Return the (x, y) coordinate for the center point of the cell that contains the specified text.  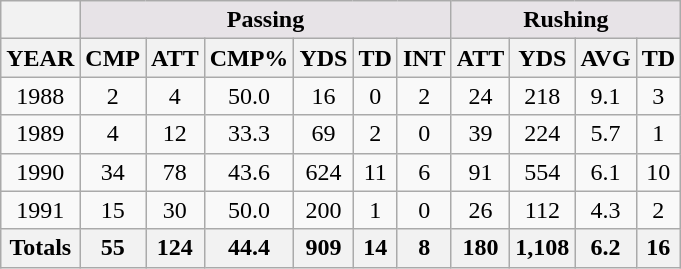
91 (480, 172)
6.1 (606, 172)
AVG (606, 58)
1,108 (542, 248)
44.4 (249, 248)
180 (480, 248)
6.2 (606, 248)
124 (176, 248)
55 (113, 248)
CMP (113, 58)
554 (542, 172)
1988 (40, 96)
34 (113, 172)
INT (424, 58)
Rushing (566, 20)
3 (658, 96)
8 (424, 248)
Passing (266, 20)
69 (324, 134)
10 (658, 172)
624 (324, 172)
33.3 (249, 134)
24 (480, 96)
78 (176, 172)
39 (480, 134)
43.6 (249, 172)
26 (480, 210)
15 (113, 210)
1989 (40, 134)
9.1 (606, 96)
909 (324, 248)
224 (542, 134)
14 (375, 248)
30 (176, 210)
1991 (40, 210)
5.7 (606, 134)
6 (424, 172)
YEAR (40, 58)
218 (542, 96)
12 (176, 134)
11 (375, 172)
112 (542, 210)
Totals (40, 248)
CMP% (249, 58)
4.3 (606, 210)
200 (324, 210)
1990 (40, 172)
